Output the [x, y] coordinate of the center of the cell containing the given text.  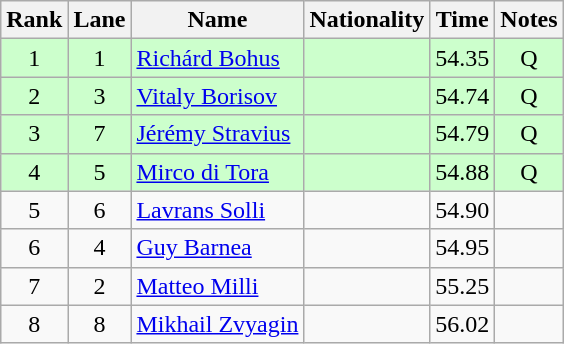
Mikhail Zvyagin [218, 324]
Jérémy Stravius [218, 134]
Mirco di Tora [218, 172]
Nationality [367, 20]
Time [462, 20]
54.74 [462, 96]
54.88 [462, 172]
Name [218, 20]
54.79 [462, 134]
54.95 [462, 248]
Vitaly Borisov [218, 96]
Richárd Bohus [218, 58]
54.35 [462, 58]
Matteo Milli [218, 286]
Rank [34, 20]
54.90 [462, 210]
56.02 [462, 324]
Guy Barnea [218, 248]
55.25 [462, 286]
Lane [100, 20]
Lavrans Solli [218, 210]
Notes [529, 20]
